Locate the cell with the specified text and output its (x, y) center coordinate. 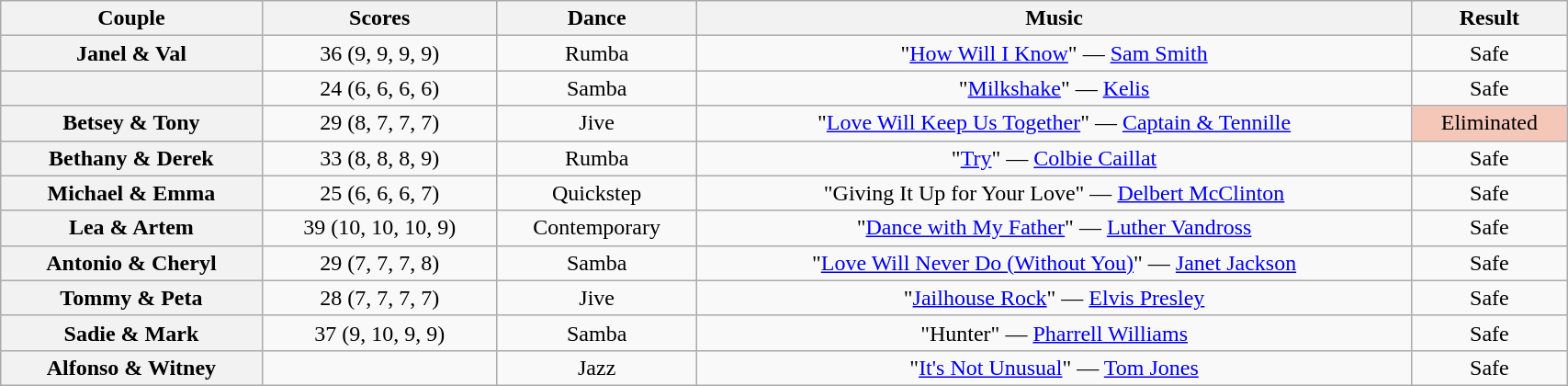
39 (10, 10, 10, 9) (379, 228)
Jazz (597, 368)
Result (1490, 18)
Music (1055, 18)
Scores (379, 18)
Tommy & Peta (131, 298)
29 (8, 7, 7, 7) (379, 123)
24 (6, 6, 6, 6) (379, 88)
36 (9, 9, 9, 9) (379, 53)
"Giving It Up for Your Love" — Delbert McClinton (1055, 193)
"Love Will Keep Us Together" — Captain & Tennille (1055, 123)
Alfonso & Witney (131, 368)
"Hunter" — Pharrell Williams (1055, 333)
Sadie & Mark (131, 333)
37 (9, 10, 9, 9) (379, 333)
"Love Will Never Do (Without You)" — Janet Jackson (1055, 263)
33 (8, 8, 8, 9) (379, 158)
"How Will I Know" — Sam Smith (1055, 53)
28 (7, 7, 7, 7) (379, 298)
Bethany & Derek (131, 158)
"Try" — Colbie Caillat (1055, 158)
29 (7, 7, 7, 8) (379, 263)
Couple (131, 18)
Eliminated (1490, 123)
Betsey & Tony (131, 123)
"Milkshake" — Kelis (1055, 88)
Janel & Val (131, 53)
Lea & Artem (131, 228)
Dance (597, 18)
Quickstep (597, 193)
25 (6, 6, 6, 7) (379, 193)
Contemporary (597, 228)
"It's Not Unusual" — Tom Jones (1055, 368)
Antonio & Cheryl (131, 263)
"Dance with My Father" — Luther Vandross (1055, 228)
"Jailhouse Rock" — Elvis Presley (1055, 298)
Michael & Emma (131, 193)
